Determine the (x, y) coordinate at the center of the cell enclosing the given text.  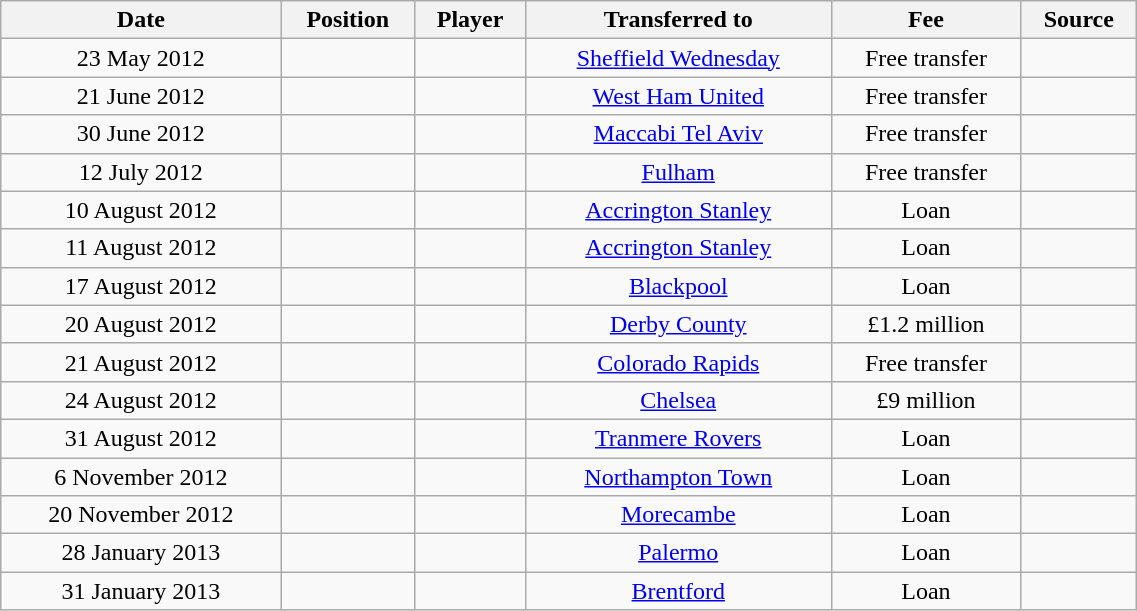
£9 million (926, 400)
Source (1079, 20)
Maccabi Tel Aviv (678, 134)
23 May 2012 (141, 58)
Position (348, 20)
Blackpool (678, 286)
31 January 2013 (141, 591)
Transferred to (678, 20)
20 August 2012 (141, 324)
Colorado Rapids (678, 362)
6 November 2012 (141, 477)
Player (470, 20)
West Ham United (678, 96)
21 August 2012 (141, 362)
Fee (926, 20)
£1.2 million (926, 324)
Northampton Town (678, 477)
12 July 2012 (141, 172)
Sheffield Wednesday (678, 58)
Tranmere Rovers (678, 438)
11 August 2012 (141, 248)
21 June 2012 (141, 96)
Derby County (678, 324)
28 January 2013 (141, 553)
Date (141, 20)
17 August 2012 (141, 286)
Brentford (678, 591)
Fulham (678, 172)
Chelsea (678, 400)
24 August 2012 (141, 400)
30 June 2012 (141, 134)
10 August 2012 (141, 210)
Morecambe (678, 515)
Palermo (678, 553)
20 November 2012 (141, 515)
31 August 2012 (141, 438)
